Provide the (x, y) coordinate of the cell's center where the given text is located.  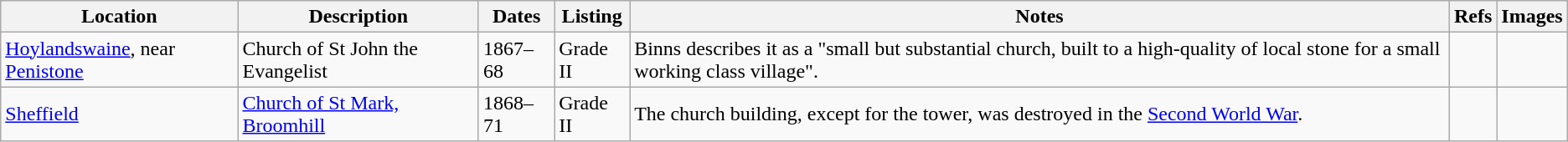
Location (119, 17)
1867–68 (516, 60)
Description (358, 17)
Dates (516, 17)
Sheffield (119, 114)
Binns describes it as a "small but substantial church, built to a high-quality of local stone for a small working class village". (1040, 60)
Church of St Mark, Broomhill (358, 114)
Notes (1040, 17)
The church building, except for the tower, was destroyed in the Second World War. (1040, 114)
Refs (1473, 17)
Church of St John the Evangelist (358, 60)
Listing (592, 17)
Images (1532, 17)
Hoylandswaine, near Penistone (119, 60)
1868–71 (516, 114)
